Return [X, Y] of the center of cell containing provided text 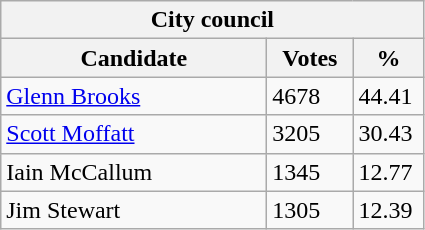
Glenn Brooks [134, 96]
44.41 [388, 96]
Votes [310, 58]
12.39 [388, 210]
Candidate [134, 58]
3205 [310, 134]
Iain McCallum [134, 172]
City council [212, 20]
Scott Moffatt [134, 134]
1345 [310, 172]
30.43 [388, 134]
4678 [310, 96]
12.77 [388, 172]
1305 [310, 210]
% [388, 58]
Jim Stewart [134, 210]
